Return [x, y] of the center of cell containing provided text 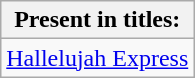
Hallelujah Express [98, 58]
Present in titles: [98, 20]
